Scan for the cell matching the given text and deliver its (X, Y) coordinate at center. 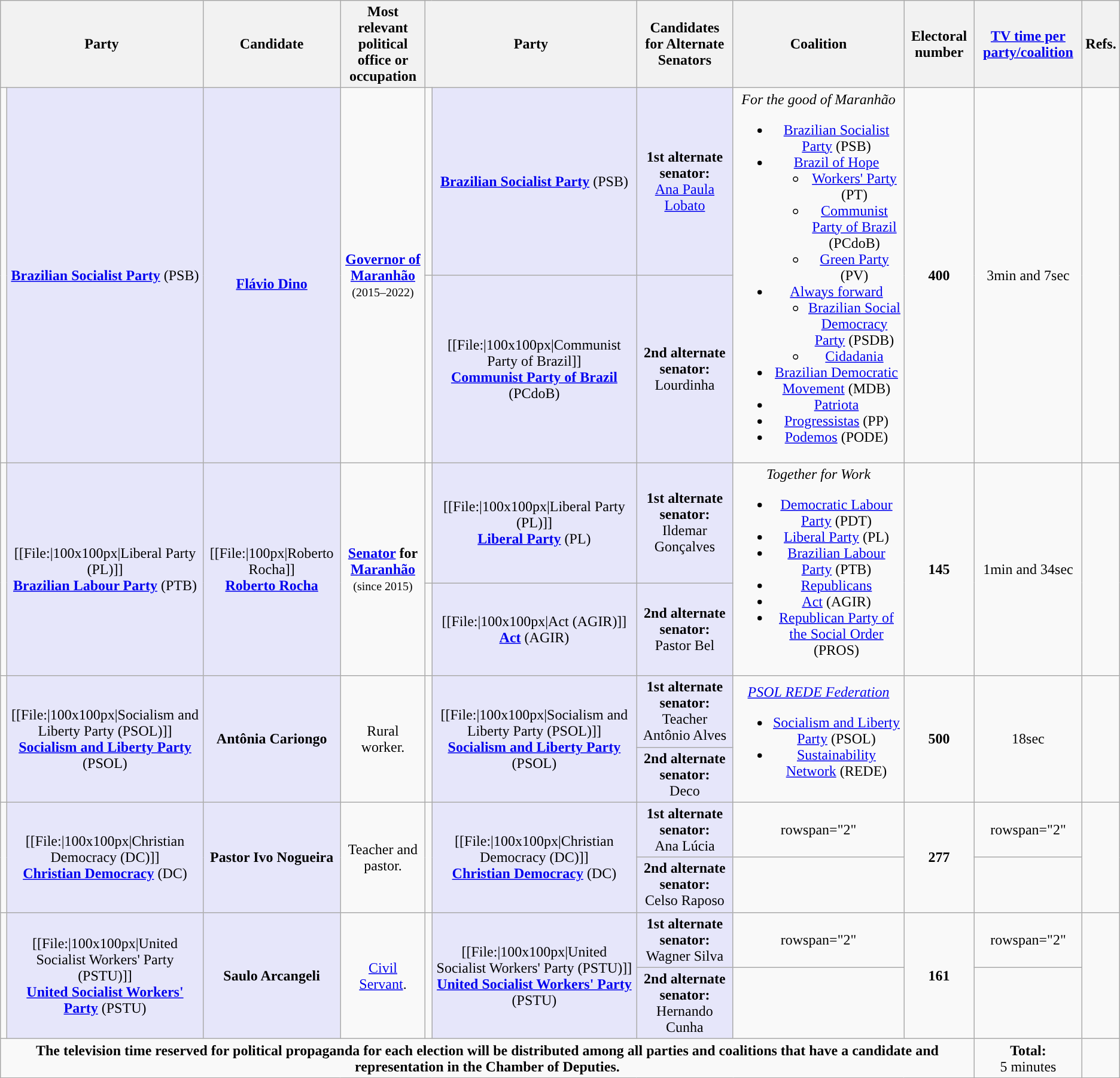
3min and 7sec (1028, 275)
1st alternate senator:Ana Paula Lobato (684, 182)
400 (939, 275)
Most relevant political office or occupation (383, 44)
2nd alternate senator:Lourdinha (684, 369)
Governor of Maranhão(2015–2022) (383, 275)
2nd alternate senator:Celso Raposo (684, 885)
[[File:|100x100px|Liberal Party (PL)]]Brazilian Labour Party (PTB) (105, 569)
161 (939, 976)
1st alternate senator:Wagner Silva (684, 940)
Rural worker. (383, 739)
[[File:|100x100px|Act (AGIR)]]Act (AGIR) (534, 630)
Teacher and pastor. (383, 857)
1st alternate senator:Ildemar Gonçalves (684, 523)
277 (939, 857)
Antônia Cariongo (272, 739)
Civil Servant. (383, 976)
18sec (1028, 739)
[[File:|100x100px|Communist Party of Brazil]]Communist Party of Brazil (PCdoB) (534, 369)
Electoral number (939, 44)
[[File:|100x100px|Liberal Party (PL)]]Liberal Party (PL) (534, 523)
TV time per party/coalition (1028, 44)
Refs. (1101, 44)
Candidate (272, 44)
1st alternate senator:Ana Lúcia (684, 830)
2nd alternate senator:Hernando Cunha (684, 1003)
Total:5 minutes (1028, 1058)
[[File:|100px|Roberto Rocha]]Roberto Rocha (272, 569)
Senator for Maranhão(since 2015) (383, 569)
1min and 34sec (1028, 569)
Saulo Arcangeli (272, 976)
Coalition (818, 44)
Flávio Dino (272, 275)
2nd alternate senator:Deco (684, 775)
PSOL REDE FederationSocialism and Liberty Party (PSOL)Sustainability Network (REDE) (818, 739)
Candidates for Alternate Senators (684, 44)
145 (939, 569)
2nd alternate senator:Pastor Bel (684, 630)
Pastor Ivo Nogueira (272, 857)
500 (939, 739)
1st alternate senator:Teacher Antônio Alves (684, 711)
